Return [X, Y] of the center of cell containing provided text 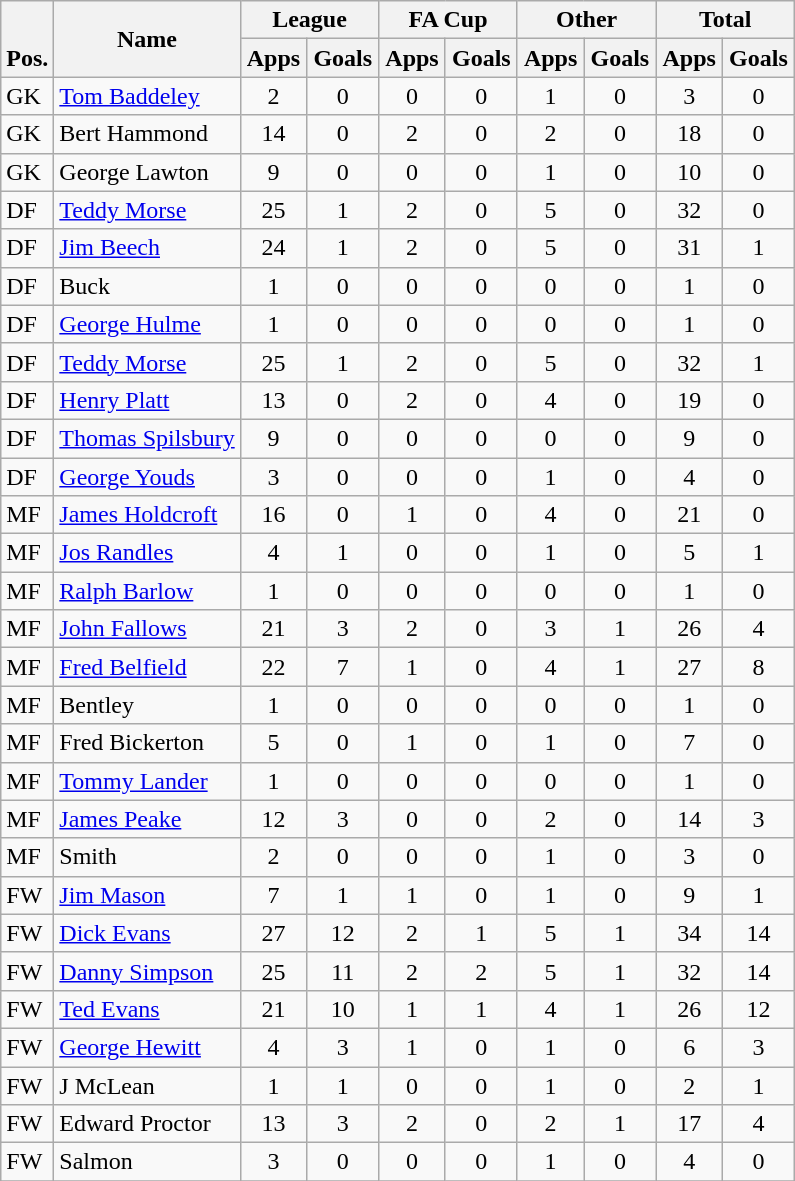
Ted Evans [147, 1009]
Tom Baddeley [147, 96]
18 [690, 134]
League [310, 20]
George Hewitt [147, 1047]
J McLean [147, 1085]
Henry Platt [147, 400]
17 [690, 1124]
FA Cup [448, 20]
16 [274, 515]
6 [690, 1047]
24 [274, 248]
22 [274, 667]
George Lawton [147, 172]
Edward Proctor [147, 1124]
Jim Beech [147, 248]
Salmon [147, 1162]
Ralph Barlow [147, 591]
31 [690, 248]
Buck [147, 286]
James Peake [147, 819]
19 [690, 400]
Total [726, 20]
Jos Randles [147, 553]
Other [586, 20]
Danny Simpson [147, 971]
11 [343, 971]
Fred Bickerton [147, 743]
Name [147, 39]
Pos. [28, 39]
Dick Evans [147, 933]
John Fallows [147, 629]
8 [758, 667]
Tommy Lander [147, 781]
Bentley [147, 705]
George Hulme [147, 324]
34 [690, 933]
Jim Mason [147, 895]
Fred Belfield [147, 667]
Thomas Spilsbury [147, 438]
Smith [147, 857]
Bert Hammond [147, 134]
George Youds [147, 477]
James Holdcroft [147, 515]
